Provide the [X, Y] coordinate of the cell's center where the given text is located.  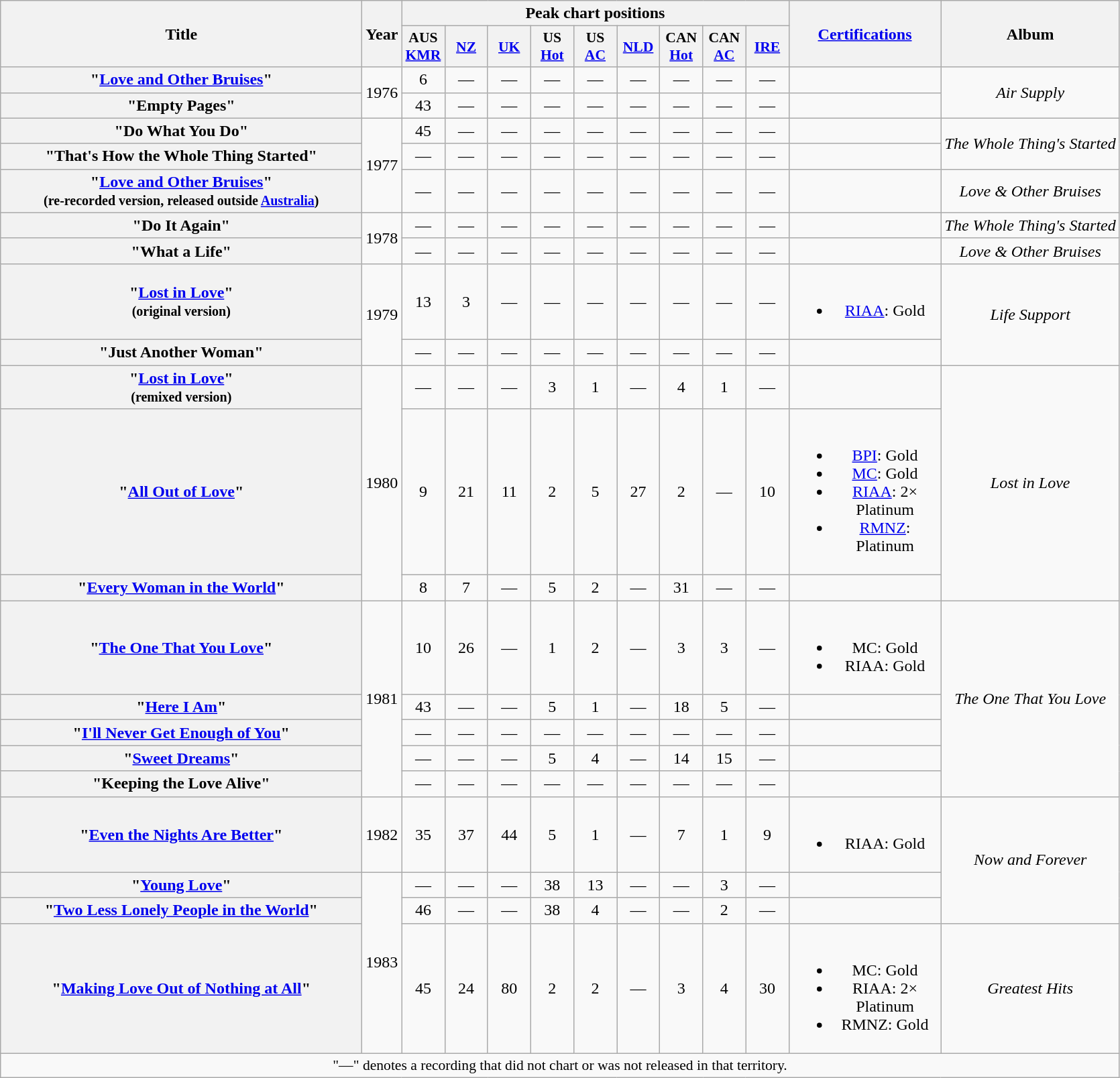
1983 [382, 963]
37 [466, 834]
"Empty Pages" [181, 105]
Lost in Love [1030, 483]
"Two Less Lonely People in the World" [181, 910]
Life Support [1030, 314]
1978 [382, 238]
1981 [382, 699]
"Even the Nights Are Better" [181, 834]
31 [681, 588]
"Every Woman in the World" [181, 588]
"Just Another Woman" [181, 352]
1982 [382, 834]
"I'll Never Get Enough of You" [181, 733]
44 [509, 834]
30 [767, 988]
Greatest Hits [1030, 988]
"Lost in Love"(remixed version) [181, 386]
1979 [382, 314]
"Sweet Dreams" [181, 758]
USAC [595, 47]
Year [382, 34]
"All Out of Love" [181, 492]
11 [509, 492]
35 [423, 834]
CAN AC [724, 47]
Title [181, 34]
"Young Love" [181, 885]
6 [423, 80]
1977 [382, 165]
USHot [552, 47]
26 [466, 648]
IRE [767, 47]
14 [681, 758]
NLD [638, 47]
BPI: GoldMC: GoldRIAA: 2× PlatinumRMNZ: Platinum [865, 492]
"The One That You Love" [181, 648]
21 [466, 492]
UK [509, 47]
MC: GoldRIAA: Gold [865, 648]
The One That You Love [1030, 699]
MC: GoldRIAA: 2× PlatinumRMNZ: Gold [865, 988]
Now and Forever [1030, 859]
18 [681, 707]
"—" denotes a recording that did not chart or was not released in that territory. [561, 1065]
8 [423, 588]
Album [1030, 34]
"Keeping the Love Alive" [181, 784]
"Here I Am" [181, 707]
CAN Hot [681, 47]
1976 [382, 93]
NZ [466, 47]
Certifications [865, 34]
AUS KMR [423, 47]
15 [724, 758]
"Do What You Do" [181, 131]
46 [423, 910]
Air Supply [1030, 93]
27 [638, 492]
"Love and Other Bruises"(re-recorded version, released outside Australia) [181, 190]
80 [509, 988]
"What a Life" [181, 251]
Peak chart positions [596, 13]
24 [466, 988]
"Making Love Out of Nothing at All" [181, 988]
"Love and Other Bruises" [181, 80]
"Do It Again" [181, 225]
"Lost in Love"(original version) [181, 302]
1980 [382, 483]
"That's How the Whole Thing Started" [181, 156]
